Search for the cell housing the specified text and yield its [X, Y] center coordinate. 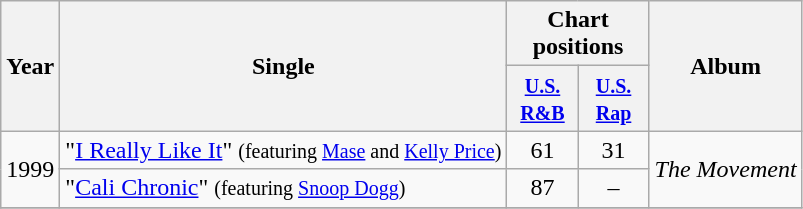
"I Really Like It" (featuring Mase and Kelly Price) [284, 150]
The Movement [726, 169]
31 [614, 150]
Album [726, 66]
Single [284, 66]
87 [542, 188]
U.S. Rap [614, 98]
U.S. R&B [542, 98]
61 [542, 150]
"Cali Chronic" (featuring Snoop Dogg) [284, 188]
Year [30, 66]
1999 [30, 169]
Chart positions [578, 34]
– [614, 188]
